Identify which cell holds the provided text, then report its (X, Y) central coordinate. 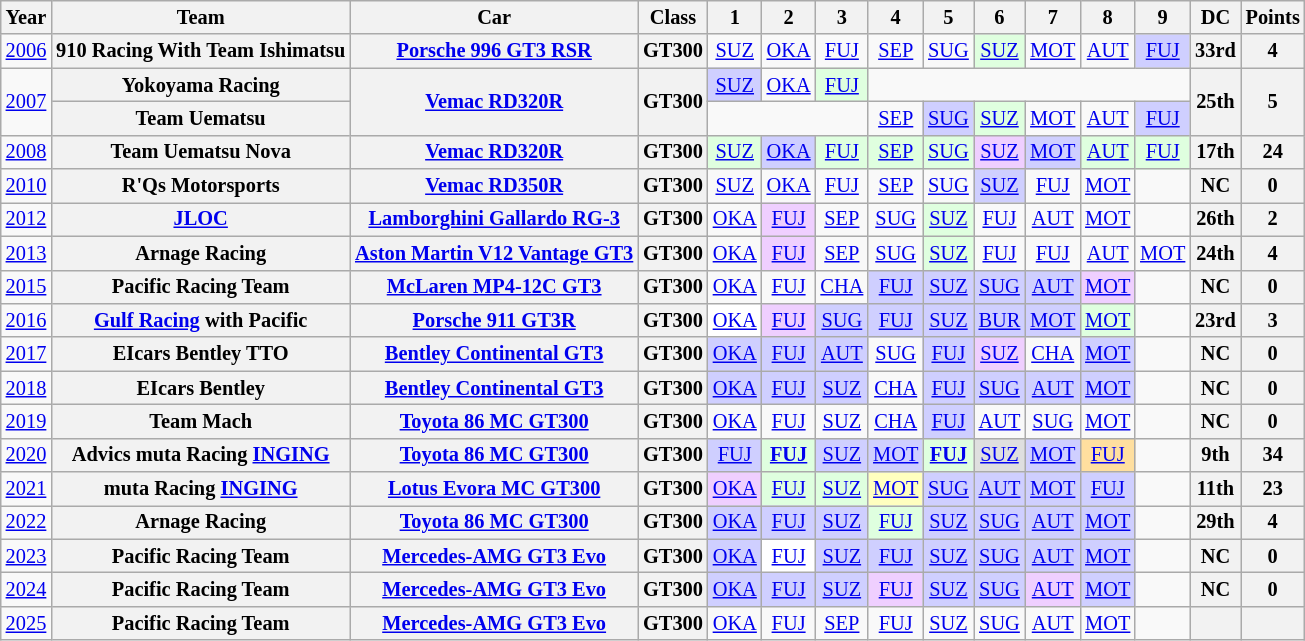
2020 (26, 455)
Lotus Evora MC GT300 (494, 489)
6 (1000, 17)
33rd (1215, 51)
2013 (26, 253)
Porsche 996 GT3 RSR (494, 51)
Yokoyama Racing (200, 85)
11th (1215, 489)
Team Uematsu Nova (200, 152)
34 (1273, 455)
1 (735, 17)
Points (1273, 17)
2023 (26, 556)
23rd (1215, 320)
2022 (26, 522)
Class (673, 17)
7 (1052, 17)
2012 (26, 219)
2025 (26, 623)
2010 (26, 186)
8 (1108, 17)
2006 (26, 51)
24 (1273, 152)
McLaren MP4-12C GT3 (494, 287)
23 (1273, 489)
2024 (26, 589)
Team Mach (200, 421)
Car (494, 17)
9th (1215, 455)
Gulf Racing with Pacific (200, 320)
2019 (26, 421)
DC (1215, 17)
910 Racing With Team Ishimatsu (200, 51)
2016 (26, 320)
24th (1215, 253)
Lamborghini Gallardo RG-3 (494, 219)
Advics muta Racing INGING (200, 455)
Team (200, 17)
R'Qs Motorsports (200, 186)
2015 (26, 287)
muta Racing INGING (200, 489)
Aston Martin V12 Vantage GT3 (494, 253)
Vemac RD350R (494, 186)
EIcars Bentley (200, 388)
Team Uematsu (200, 118)
2021 (26, 489)
2007 (26, 102)
JLOC (200, 219)
2008 (26, 152)
2018 (26, 388)
25th (1215, 102)
9 (1162, 17)
2017 (26, 354)
26th (1215, 219)
Year (26, 17)
17th (1215, 152)
Porsche 911 GT3R (494, 320)
EIcars Bentley TTO (200, 354)
BUR (1000, 320)
29th (1215, 522)
